Pinpoint the cell where the given text exists, returning its (X, Y) midpoint coordinate. 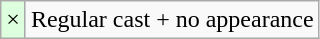
× (14, 20)
Regular cast + no appearance (172, 20)
